Extract the [X, Y] coordinate from the center of the cell holding the provided text.  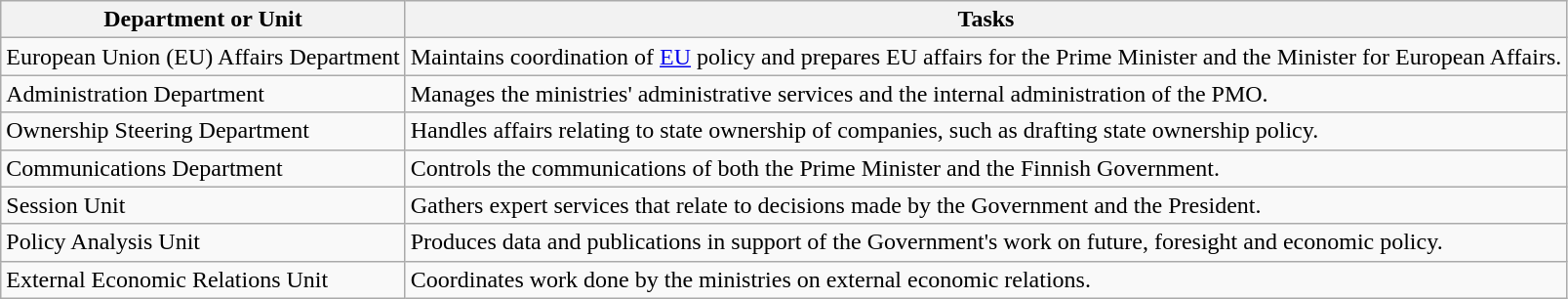
Policy Analysis Unit [203, 242]
Gathers expert services that relate to decisions made by the Government and the President. [985, 205]
Handles affairs relating to state ownership of companies, such as drafting state ownership policy. [985, 131]
European Union (EU) Affairs Department [203, 57]
Session Unit [203, 205]
Coordinates work done by the ministries on external economic relations. [985, 279]
Tasks [985, 20]
Communications Department [203, 168]
External Economic Relations Unit [203, 279]
Produces data and publications in support of the Government's work on future, foresight and economic policy. [985, 242]
Ownership Steering Department [203, 131]
Maintains coordination of EU policy and prepares EU affairs for the Prime Minister and the Minister for European Affairs. [985, 57]
Manages the ministries' administrative services and the internal administration of the PMO. [985, 94]
Administration Department [203, 94]
Department or Unit [203, 20]
Controls the communications of both the Prime Minister and the Finnish Government. [985, 168]
